Extract the (X, Y) coordinate from the center of the cell holding the provided text.  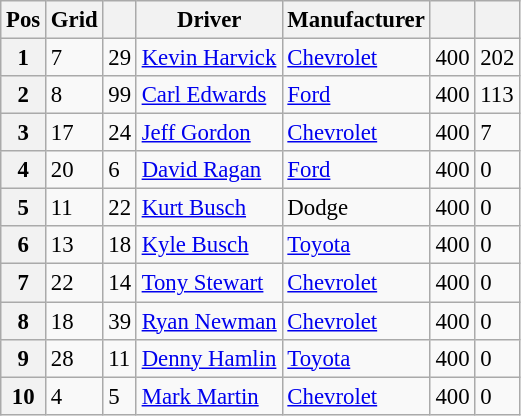
Carl Edwards (209, 95)
3 (24, 133)
2 (24, 95)
99 (120, 95)
13 (74, 245)
David Ragan (209, 170)
1 (24, 58)
202 (498, 58)
113 (498, 95)
Mark Martin (209, 396)
Kevin Harvick (209, 58)
Pos (24, 20)
28 (74, 358)
Tony Stewart (209, 283)
Manufacturer (356, 20)
Driver (209, 20)
Grid (74, 20)
Jeff Gordon (209, 133)
20 (74, 170)
Kurt Busch (209, 208)
17 (74, 133)
Denny Hamlin (209, 358)
24 (120, 133)
Ryan Newman (209, 321)
29 (120, 58)
9 (24, 358)
Kyle Busch (209, 245)
Dodge (356, 208)
39 (120, 321)
14 (120, 283)
10 (24, 396)
